Find where the given text appears and provide that cell's center as (X, Y) coordinate. 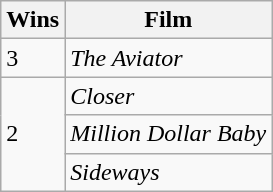
2 (33, 134)
The Aviator (168, 58)
Film (168, 20)
Wins (33, 20)
Closer (168, 96)
Million Dollar Baby (168, 134)
3 (33, 58)
Sideways (168, 172)
